Locate the cell with the specified text and output its (x, y) center coordinate. 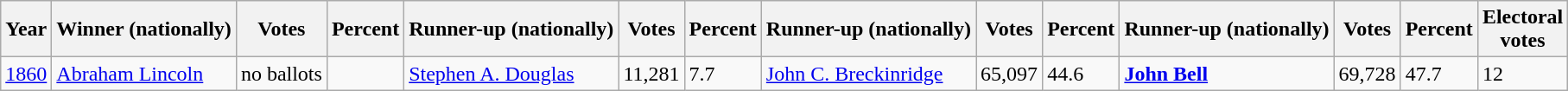
Year (26, 29)
John Bell (1227, 74)
7.7 (722, 74)
44.6 (1082, 74)
no ballots (282, 74)
Stephen A. Douglas (511, 74)
47.7 (1439, 74)
1860 (26, 74)
11,281 (651, 74)
65,097 (1009, 74)
John C. Breckinridge (868, 74)
Winner (nationally) (144, 29)
Electoralvotes (1522, 29)
Abraham Lincoln (144, 74)
12 (1522, 74)
69,728 (1367, 74)
